From the cell containing the given text, extract its center point as (x, y) coordinate. 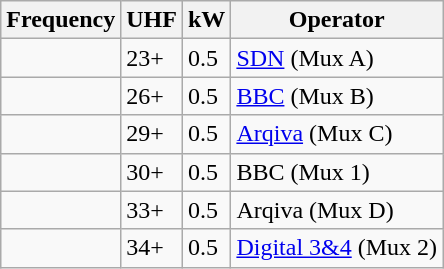
BBC (Mux B) (337, 96)
Frequency (61, 20)
Arqiva (Mux C) (337, 134)
34+ (152, 248)
26+ (152, 96)
kW (206, 20)
Arqiva (Mux D) (337, 210)
Digital 3&4 (Mux 2) (337, 248)
33+ (152, 210)
23+ (152, 58)
29+ (152, 134)
30+ (152, 172)
UHF (152, 20)
SDN (Mux A) (337, 58)
Operator (337, 20)
BBC (Mux 1) (337, 172)
